Capture the cell that displays the provided text and extract its (X, Y) central coordinate. 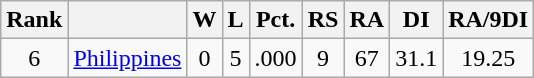
5 (236, 58)
Pct. (276, 20)
6 (34, 58)
Rank (34, 20)
RA/9DI (488, 20)
Philippines (128, 58)
.000 (276, 58)
W (204, 20)
DI (416, 20)
9 (323, 58)
L (236, 20)
RS (323, 20)
31.1 (416, 58)
67 (367, 58)
19.25 (488, 58)
RA (367, 20)
0 (204, 58)
